Return the (X, Y) coordinate for the center point of the cell that contains the specified text.  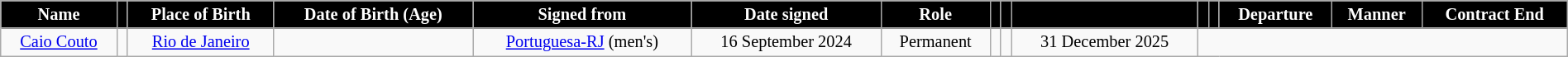
Departure (1275, 14)
Place of Birth (200, 14)
Role (935, 14)
16 September 2024 (786, 42)
Signed from (582, 14)
Rio de Janeiro (200, 42)
Manner (1376, 14)
Date of Birth (Age) (374, 14)
31 December 2025 (1105, 42)
Name (59, 14)
Portuguesa-RJ (men's) (582, 42)
Contract End (1494, 14)
Permanent (935, 42)
Date signed (786, 14)
Caio Couto (59, 42)
